Return the [X, Y] coordinate for the center point of the cell that contains the specified text.  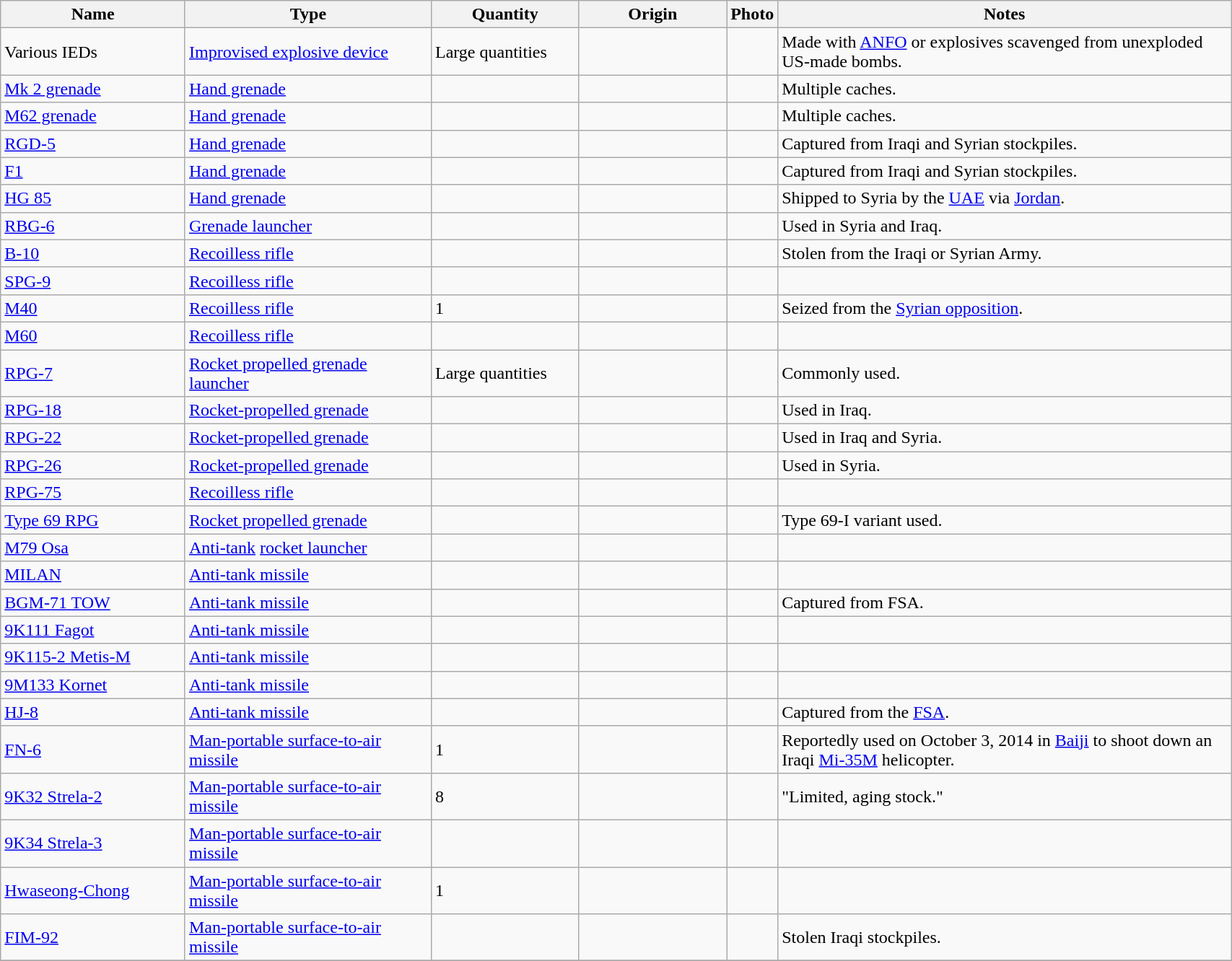
9K115-2 Metis-M [93, 657]
RPG-22 [93, 438]
HJ-8 [93, 712]
RPG-26 [93, 465]
Used in Syria and Iraq. [1005, 226]
Type 69-I variant used. [1005, 520]
M62 grenade [93, 116]
RPG-18 [93, 411]
M40 [93, 308]
Type 69 RPG [93, 520]
RPG-7 [93, 372]
Made with ANFO or explosives scavenged from unexploded US-made bombs. [1005, 52]
Mk 2 grenade [93, 89]
8 [505, 797]
9K34 Strela-3 [93, 843]
Commonly used. [1005, 372]
Various IEDs [93, 52]
Used in Iraq and Syria. [1005, 438]
"Limited, aging stock." [1005, 797]
SPG-9 [93, 281]
Rocket propelled grenade [307, 520]
BGM-71 TOW [93, 602]
M60 [93, 335]
Captured from the FSA. [1005, 712]
9K111 Fagot [93, 630]
Origin [652, 14]
M79 Osa [93, 548]
HG 85 [93, 198]
Reportedly used on October 3, 2014 in Baiji to shoot down an Iraqi Mi‑35M helicopter. [1005, 749]
Anti-tank rocket launcher [307, 548]
Rocket propelled grenade launcher [307, 372]
MILAN [93, 575]
Captured from FSA. [1005, 602]
FN-6 [93, 749]
B-10 [93, 253]
Used in Syria. [1005, 465]
RGD-5 [93, 144]
Grenade launcher [307, 226]
Improvised explosive device [307, 52]
Quantity [505, 14]
RPG-75 [93, 493]
Photo [752, 14]
FIM-92 [93, 938]
9M133 Kornet [93, 685]
Name [93, 14]
Hwaseong-Chong [93, 890]
9K32 Strela-2 [93, 797]
Shipped to Syria by the UAE via Jordan. [1005, 198]
Used in Iraq. [1005, 411]
Notes [1005, 14]
Type [307, 14]
RBG-6 [93, 226]
Stolen Iraqi stockpiles. [1005, 938]
F1 [93, 171]
Stolen from the Iraqi or Syrian Army. [1005, 253]
Seized from the Syrian opposition. [1005, 308]
